From the cell containing the given text, extract its center point as [x, y] coordinate. 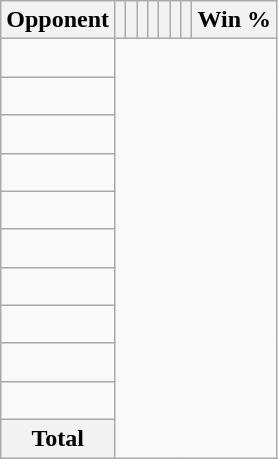
Win % [234, 20]
Total [58, 438]
Opponent [58, 20]
